Determine the [x, y] coordinate at the center of the cell enclosing the given text.  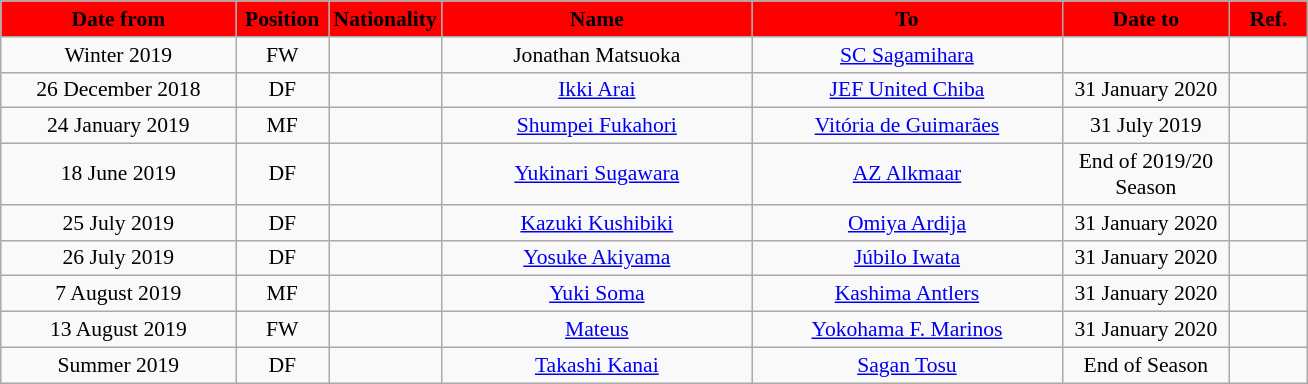
Sagan Tosu [907, 365]
Position [282, 19]
Júbilo Iwata [907, 258]
Vitória de Guimarães [907, 126]
Takashi Kanai [597, 365]
Nationality [384, 19]
Date from [118, 19]
26 July 2019 [118, 258]
18 June 2019 [118, 174]
SC Sagamihara [907, 55]
Shumpei Fukahori [597, 126]
End of Season [1146, 365]
Kazuki Kushibiki [597, 223]
Omiya Ardija [907, 223]
AZ Alkmaar [907, 174]
JEF United Chiba [907, 90]
Summer 2019 [118, 365]
13 August 2019 [118, 330]
Yukinari Sugawara [597, 174]
Kashima Antlers [907, 294]
25 July 2019 [118, 223]
End of 2019/20 Season [1146, 174]
26 December 2018 [118, 90]
Winter 2019 [118, 55]
Yosuke Akiyama [597, 258]
To [907, 19]
Name [597, 19]
Jonathan Matsuoka [597, 55]
Ref. [1269, 19]
Date to [1146, 19]
Yokohama F. Marinos [907, 330]
24 January 2019 [118, 126]
7 August 2019 [118, 294]
31 July 2019 [1146, 126]
Mateus [597, 330]
Ikki Arai [597, 90]
Yuki Soma [597, 294]
